Capture the cell that displays the provided text and extract its (X, Y) central coordinate. 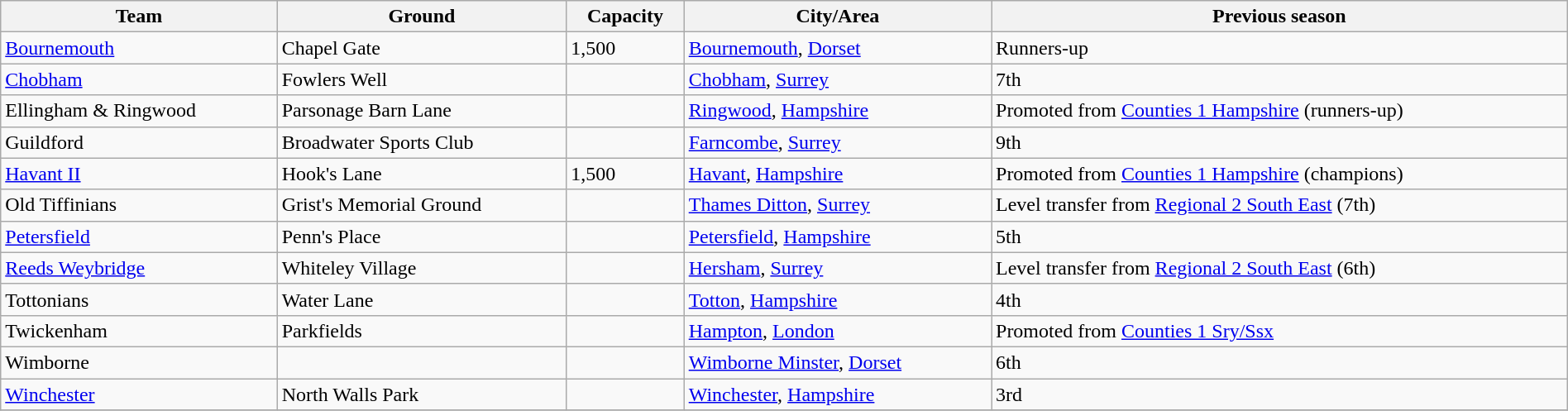
City/Area (837, 17)
Winchester (139, 394)
Level transfer from Regional 2 South East (7th) (1279, 205)
Twickenham (139, 331)
Promoted from Counties 1 Sry/Ssx (1279, 331)
Penn's Place (422, 237)
Team (139, 17)
Chobham, Surrey (837, 79)
Bournemouth, Dorset (837, 48)
Thames Ditton, Surrey (837, 205)
Runners-up (1279, 48)
4th (1279, 299)
Chapel Gate (422, 48)
Wimborne (139, 362)
Totton, Hampshire (837, 299)
Farncombe, Surrey (837, 142)
Parsonage Barn Lane (422, 111)
Petersfield, Hampshire (837, 237)
Whiteley Village (422, 268)
Wimborne Minster, Dorset (837, 362)
Capacity (625, 17)
Havant, Hampshire (837, 174)
Reeds Weybridge (139, 268)
Winchester, Hampshire (837, 394)
9th (1279, 142)
3rd (1279, 394)
Hersham, Surrey (837, 268)
7th (1279, 79)
Old Tiffinians (139, 205)
Level transfer from Regional 2 South East (6th) (1279, 268)
Petersfield (139, 237)
Guildford (139, 142)
Water Lane (422, 299)
Ringwood, Hampshire (837, 111)
Promoted from Counties 1 Hampshire (champions) (1279, 174)
Previous season (1279, 17)
6th (1279, 362)
5th (1279, 237)
Bournemouth (139, 48)
Chobham (139, 79)
Parkfields (422, 331)
Promoted from Counties 1 Hampshire (runners-up) (1279, 111)
Ground (422, 17)
Hampton, London (837, 331)
Havant II (139, 174)
Tottonians (139, 299)
Grist's Memorial Ground (422, 205)
Broadwater Sports Club (422, 142)
Hook's Lane (422, 174)
Ellingham & Ringwood (139, 111)
Fowlers Well (422, 79)
North Walls Park (422, 394)
